From the cell containing the given text, extract its center point as (x, y) coordinate. 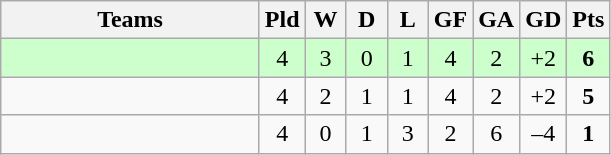
GD (544, 20)
5 (588, 96)
Teams (130, 20)
–4 (544, 134)
Pld (282, 20)
W (326, 20)
D (366, 20)
Pts (588, 20)
L (408, 20)
GA (496, 20)
GF (450, 20)
